Provide the [x, y] coordinate of the cell's center where the given text is located.  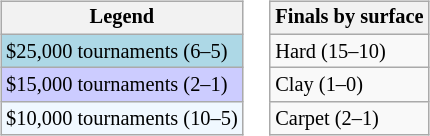
Finals by surface [349, 18]
Legend [122, 18]
Carpet (2–1) [349, 119]
Clay (1–0) [349, 85]
$25,000 tournaments (6–5) [122, 51]
$15,000 tournaments (2–1) [122, 85]
$10,000 tournaments (10–5) [122, 119]
Hard (15–10) [349, 51]
